Locate the cell with the specified text and output its (x, y) center coordinate. 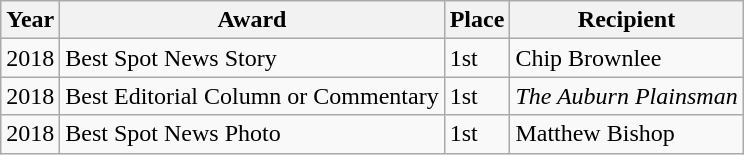
The Auburn Plainsman (626, 96)
Place (477, 20)
Year (30, 20)
Chip Brownlee (626, 58)
Matthew Bishop (626, 134)
Best Spot News Photo (252, 134)
Award (252, 20)
Recipient (626, 20)
Best Editorial Column or Commentary (252, 96)
Best Spot News Story (252, 58)
